Detect which cell encompasses the target text, then output its (x, y) center coordinate. 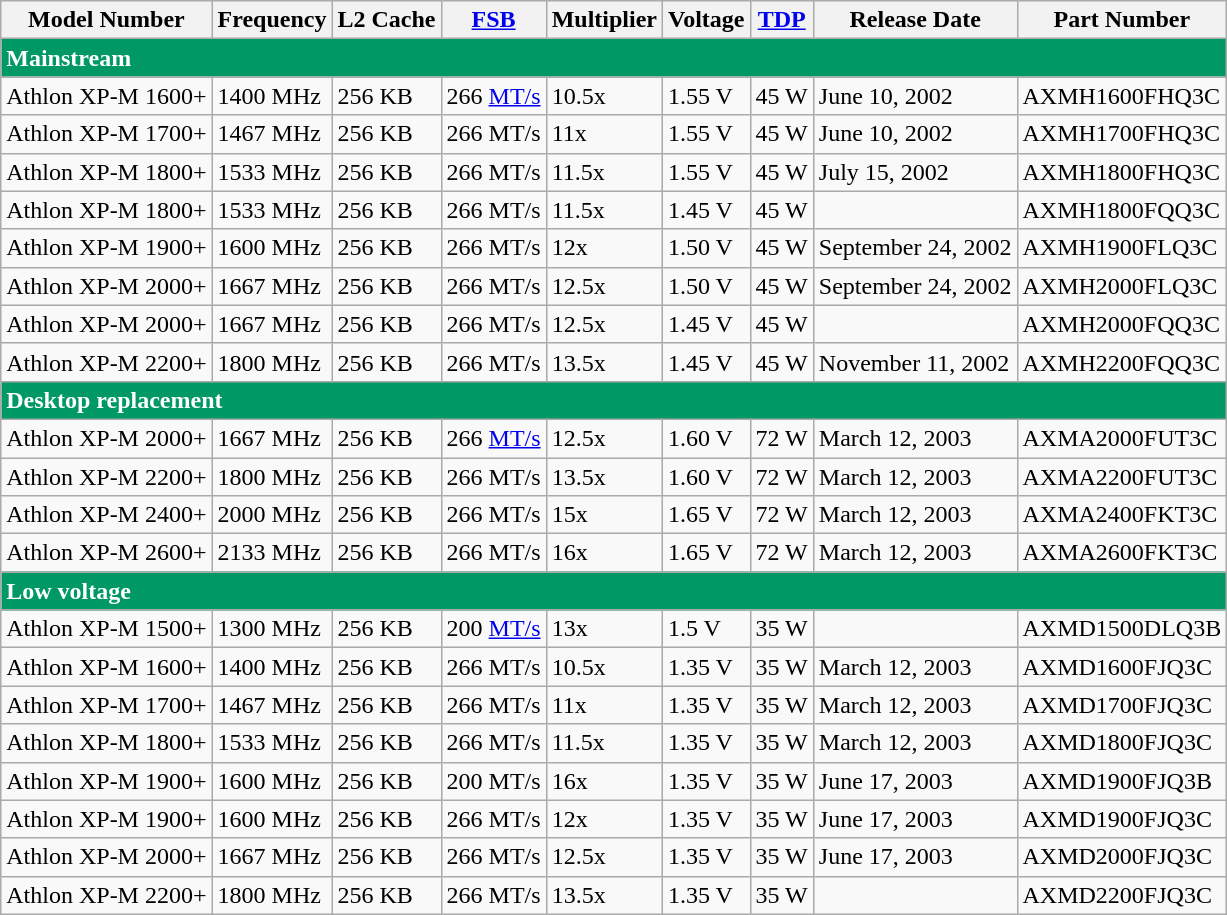
AXMD1600FJQ3C (1122, 667)
Voltage (707, 20)
AXMD1900FJQ3B (1122, 781)
AXMH1600FHQ3C (1122, 96)
1.5 V (707, 629)
Desktop replacement (614, 400)
AXMD1700FJQ3C (1122, 705)
Release Date (915, 20)
Part Number (1122, 20)
Athlon XP-M 2400+ (106, 515)
AXMD1500DLQ3B (1122, 629)
Low voltage (614, 591)
AXMH2200FQQ3C (1122, 362)
AXMD2200FJQ3C (1122, 895)
Multiplier (604, 20)
Mainstream (614, 58)
AXMH1700FHQ3C (1122, 134)
Athlon XP-M 1500+ (106, 629)
2000 MHz (272, 515)
AXMH2000FQQ3C (1122, 324)
July 15, 2002 (915, 172)
15x (604, 515)
1300 MHz (272, 629)
November 11, 2002 (915, 362)
AXMH2000FLQ3C (1122, 286)
AXMA2200FUT3C (1122, 477)
FSB (494, 20)
2133 MHz (272, 553)
AXMH1800FQQ3C (1122, 210)
L2 Cache (386, 20)
AXMD1800FJQ3C (1122, 743)
Frequency (272, 20)
Athlon XP-M 2600+ (106, 553)
AXMD1900FJQ3C (1122, 819)
13x (604, 629)
AXMA2000FUT3C (1122, 438)
Model Number (106, 20)
AXMA2400FKT3C (1122, 515)
AXMH1900FLQ3C (1122, 248)
AXMA2600FKT3C (1122, 553)
AXMD2000FJQ3C (1122, 857)
AXMH1800FHQ3C (1122, 172)
TDP (782, 20)
